Return the [x, y] coordinate for the center point of the cell that contains the specified text.  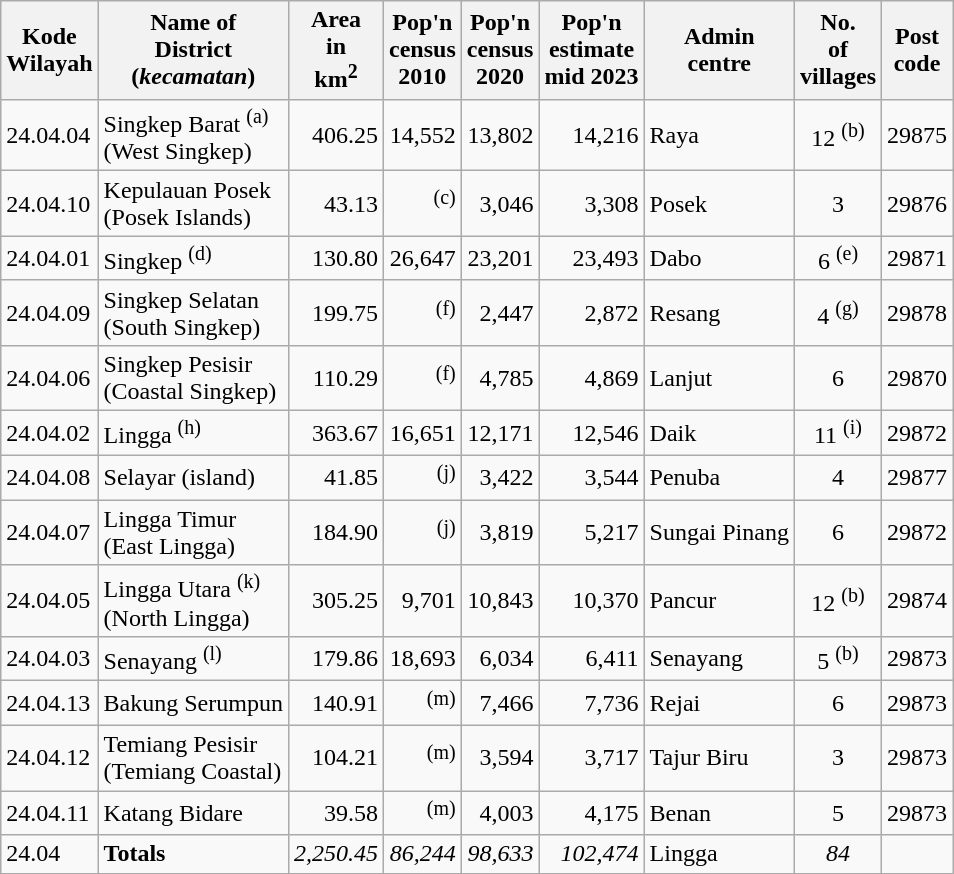
6,034 [500, 658]
110.29 [336, 378]
4 (g) [838, 312]
Posek [719, 204]
406.25 [336, 135]
Daik [719, 434]
24.04.11 [50, 812]
9,701 [423, 601]
24.04.10 [50, 204]
3,544 [592, 478]
Lingga Utara (k) (North Lingga) [193, 601]
3,819 [500, 532]
13,802 [500, 135]
Selayar (island) [193, 478]
102,474 [592, 854]
Benan [719, 812]
24.04 [50, 854]
10,843 [500, 601]
Katang Bidare [193, 812]
4,003 [500, 812]
104.21 [336, 758]
Resang [719, 312]
363.67 [336, 434]
Bakung Serumpun [193, 704]
Kepulauan Posek (Posek Islands) [193, 204]
24.04.07 [50, 532]
Pancur [719, 601]
Senayang [719, 658]
29871 [918, 258]
12,546 [592, 434]
5 (b) [838, 658]
3,717 [592, 758]
Lingga [719, 854]
84 [838, 854]
26,647 [423, 258]
Tajur Biru [719, 758]
4,785 [500, 378]
12,171 [500, 434]
Singkep (d) [193, 258]
5 [838, 812]
Lanjut [719, 378]
41.85 [336, 478]
2,250.45 [336, 854]
39.58 [336, 812]
7,466 [500, 704]
6,411 [592, 658]
Pop'nestimatemid 2023 [592, 50]
29878 [918, 312]
18,693 [423, 658]
24.04.13 [50, 704]
3,594 [500, 758]
24.04.12 [50, 758]
24.04.08 [50, 478]
Kode Wilayah [50, 50]
24.04.06 [50, 378]
Penuba [719, 478]
4,175 [592, 812]
14,216 [592, 135]
(c) [423, 204]
Lingga (h) [193, 434]
86,244 [423, 854]
Totals [193, 854]
Pop'ncensus2010 [423, 50]
Singkep Pesisir (Coastal Singkep) [193, 378]
24.04.02 [50, 434]
3,308 [592, 204]
11 (i) [838, 434]
Temiang Pesisir (Temiang Coastal) [193, 758]
29877 [918, 478]
Sungai Pinang [719, 532]
23,201 [500, 258]
29870 [918, 378]
Rejai [719, 704]
199.75 [336, 312]
Dabo [719, 258]
23,493 [592, 258]
24.04.03 [50, 658]
Name ofDistrict(kecamatan) [193, 50]
Raya [719, 135]
10,370 [592, 601]
Admincentre [719, 50]
4,869 [592, 378]
7,736 [592, 704]
184.90 [336, 532]
29875 [918, 135]
16,651 [423, 434]
Area inkm2 [336, 50]
3,046 [500, 204]
Senayang (l) [193, 658]
5,217 [592, 532]
179.86 [336, 658]
Postcode [918, 50]
29874 [918, 601]
4 [838, 478]
Pop'ncensus2020 [500, 50]
24.04.01 [50, 258]
24.04.05 [50, 601]
24.04.04 [50, 135]
305.25 [336, 601]
29876 [918, 204]
14,552 [423, 135]
24.04.09 [50, 312]
Singkep Barat (a) (West Singkep) [193, 135]
6 (e) [838, 258]
Lingga Timur (East Lingga) [193, 532]
130.80 [336, 258]
140.91 [336, 704]
98,633 [500, 854]
2,447 [500, 312]
3,422 [500, 478]
No. ofvillages [838, 50]
Singkep Selatan (South Singkep) [193, 312]
43.13 [336, 204]
2,872 [592, 312]
